Locate the cell with the specified text and output its [x, y] center coordinate. 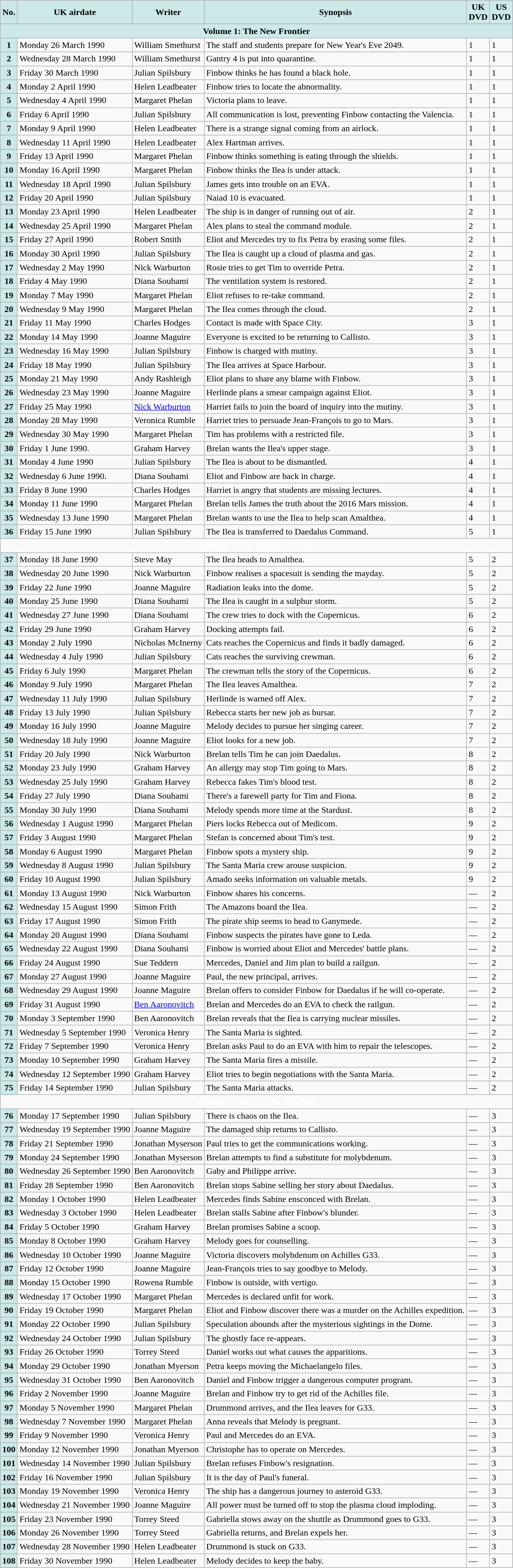
33 [9, 490]
Gabriella returns, and Brelan expels her. [336, 1533]
21 [9, 323]
Wednesday 12 September 1990 [75, 1074]
Wednesday 4 July 1990 [75, 657]
Wednesday 14 November 1990 [75, 1463]
Volume 2: The Pirates of Leda [257, 545]
84 [9, 1227]
85 [9, 1241]
36 [9, 532]
Monday 20 August 1990 [75, 935]
95 [9, 1380]
26 [9, 392]
25 [9, 378]
43 [9, 643]
Daniel and Finbow trigger a dangerous computer program. [336, 1380]
66 [9, 963]
Brelan promises Sabine a scoop. [336, 1227]
Monday 22 October 1990 [75, 1324]
Petra keeps moving the Michaelangelo files. [336, 1366]
67 [9, 977]
82 [9, 1199]
Friday 3 August 1990 [75, 837]
71 [9, 1032]
42 [9, 629]
Monday 9 July 1990 [75, 685]
Monday 26 March 1990 [75, 45]
Friday 27 July 1990 [75, 796]
46 [9, 685]
81 [9, 1185]
The ship is in danger of running out of air. [336, 212]
Friday 6 July 1990 [75, 671]
Eliot and Finbow discover there was a murder on the Achilles expedition. [336, 1310]
Friday 16 November 1990 [75, 1477]
44 [9, 657]
Robert Smith [168, 240]
Mercedes, Daniel and Jim plan to build a railgun. [336, 963]
It is the day of Paul's funeral. [336, 1477]
Rosie tries to get Tim to override Petra. [336, 267]
The pirate ship seems to head to Ganymede. [336, 921]
Wednesday 20 June 1990 [75, 573]
78 [9, 1143]
Gabriella stows away on the shuttle as Drummond goes to G33. [336, 1519]
Friday 29 June 1990 [75, 629]
Speculation abounds after the mysterious sightings in the Dome. [336, 1324]
Radiation leaks into the dome. [336, 587]
Harriet tries to persuade Jean-François to go to Mars. [336, 420]
Friday 17 August 1990 [75, 921]
Volume 3: Ghost in the Machine [257, 1102]
24 [9, 365]
20 [9, 309]
Monday 10 September 1990 [75, 1060]
Melody goes for counselling. [336, 1241]
14 [9, 226]
Naiad 10 is evacuated. [336, 198]
59 [9, 865]
54 [9, 796]
96 [9, 1394]
Brelan wants the Ilea's upper stage. [336, 448]
UK airdate [75, 12]
Brelan reveals that the Ilea is carrying nuclear missiles. [336, 1018]
Friday 24 August 1990 [75, 963]
The Ilea leaves Amalthea. [336, 685]
Melody decides to keep the baby. [336, 1561]
89 [9, 1297]
The Ilea is about to be dismantled. [336, 462]
Eliot tries to begin negotiations with the Santa Maria. [336, 1074]
68 [9, 990]
Alex plans to steal the command module. [336, 226]
Wednesday 7 November 1990 [75, 1422]
Monday 30 April 1990 [75, 254]
74 [9, 1074]
79 [9, 1157]
Monday 16 April 1990 [75, 170]
90 [9, 1310]
Eliot plans to share any blame with Finbow. [336, 378]
The ghostly face re-appears. [336, 1338]
Brelan and Finbow try to get rid of the Achilles file. [336, 1394]
Victoria discovers molybdenum on Achilles G33. [336, 1255]
Monday 7 May 1990 [75, 295]
Friday 23 November 1990 [75, 1519]
Brelan tells James the truth about the 2016 Mars mission. [336, 504]
76 [9, 1116]
Friday 2 November 1990 [75, 1394]
Drummond arrives, and the Ilea leaves for G33. [336, 1408]
Monday 21 May 1990 [75, 378]
34 [9, 504]
92 [9, 1338]
Friday 5 October 1990 [75, 1227]
16 [9, 254]
Brelan refuses Finbow's resignation. [336, 1463]
99 [9, 1435]
The Santa Maria attacks. [336, 1088]
Wednesday 16 May 1990 [75, 351]
The Amazons board the Ilea. [336, 907]
70 [9, 1018]
49 [9, 726]
Christophe has to operate on Mercedes. [336, 1449]
Friday 9 November 1990 [75, 1435]
17 [9, 267]
53 [9, 782]
Eliot refuses to re-take command. [336, 295]
Mercedes finds Sabine ensconced with Brelan. [336, 1199]
Monday 23 April 1990 [75, 212]
19 [9, 295]
100 [9, 1449]
Wednesday 27 June 1990 [75, 615]
Friday 30 March 1990 [75, 73]
Daniel works out what causes the apparitions. [336, 1352]
Wednesday 28 November 1990 [75, 1547]
Monday 2 April 1990 [75, 87]
Volume 1: The New Frontier [257, 31]
The ventilation system is restored. [336, 281]
Cats reaches the surviving crewman. [336, 657]
The staff and students prepare for New Year's Eve 2049. [336, 45]
Finbow thinks he has found a black hole. [336, 73]
Wednesday 21 November 1990 [75, 1505]
Wednesday 9 May 1990 [75, 309]
The crew tries to dock with the Copernicus. [336, 615]
Friday 11 May 1990 [75, 323]
23 [9, 351]
The Ilea comes through the cloud. [336, 309]
58 [9, 852]
Friday 7 September 1990 [75, 1046]
35 [9, 518]
Herlinde plans a smear campaign against Eliot. [336, 392]
Finbow realises a spacesuit is sending the mayday. [336, 573]
Finbow is charged with mutiny. [336, 351]
Brelan asks Paul to do an EVA with him to repair the telescopes. [336, 1046]
Monday 17 September 1990 [75, 1116]
Wednesday 25 July 1990 [75, 782]
41 [9, 615]
102 [9, 1477]
Alex Hartman arrives. [336, 142]
Monday 3 September 1990 [75, 1018]
An allergy may stop Tim going to Mars. [336, 768]
The Ilea is caught in a sulphur storm. [336, 601]
Wednesday 19 September 1990 [75, 1130]
55 [9, 810]
Monday 16 July 1990 [75, 726]
Monday 2 July 1990 [75, 643]
Finbow is outside, with vertigo. [336, 1282]
The Ilea is transferred to Daedalus Command. [336, 532]
30 [9, 448]
12 [9, 198]
Finbow thinks the Ilea is under attack. [336, 170]
The crewman tells the story of the Copernicus. [336, 671]
86 [9, 1255]
94 [9, 1366]
Friday 13 July 1990 [75, 712]
Wednesday 11 April 1990 [75, 142]
Jean-François tries to say goodbye to Melody. [336, 1268]
105 [9, 1519]
Friday 13 April 1990 [75, 156]
108 [9, 1561]
Contact is made with Space City. [336, 323]
Monday 1 October 1990 [75, 1199]
Friday 4 May 1990 [75, 281]
Cats reaches the Copernicus and finds it badly damaged. [336, 643]
There is chaos on the Ilea. [336, 1116]
Wednesday 17 October 1990 [75, 1297]
Rebecca fakes Tim's blood test. [336, 782]
Veronica Rumble [168, 420]
Docking attempts fail. [336, 629]
No. [9, 12]
There's a farewell party for Tim and Fiona. [336, 796]
56 [9, 823]
Anna reveals that Melody is pregnant. [336, 1422]
Wednesday 3 October 1990 [75, 1213]
106 [9, 1533]
80 [9, 1171]
The damaged ship returns to Callisto. [336, 1130]
11 [9, 184]
77 [9, 1130]
Friday 20 July 1990 [75, 754]
61 [9, 893]
45 [9, 671]
Wednesday 23 May 1990 [75, 392]
Friday 27 April 1990 [75, 240]
Finbow spots a mystery ship. [336, 852]
73 [9, 1060]
All communication is lost, preventing Finbow contacting the Valencia. [336, 114]
Steve May [168, 559]
Monday 14 May 1990 [75, 337]
Wednesday 4 April 1990 [75, 100]
22 [9, 337]
18 [9, 281]
The Ilea is caught up a cloud of plasma and gas. [336, 254]
40 [9, 601]
Friday 30 November 1990 [75, 1561]
Finbow shares his concerns. [336, 893]
Finbow thinks something is eating through the shields. [336, 156]
Wednesday 29 August 1990 [75, 990]
62 [9, 907]
Friday 6 April 1990 [75, 114]
Wednesday 1 August 1990 [75, 823]
28 [9, 420]
Wednesday 13 June 1990 [75, 518]
Brelan stalls Sabine after Finbow's blunder. [336, 1213]
31 [9, 462]
Friday 15 June 1990 [75, 532]
Andy Rashleigh [168, 378]
Friday 10 August 1990 [75, 879]
Paul tries to get the communications working. [336, 1143]
60 [9, 879]
There is a strange signal coming from an airlock. [336, 128]
Brelan attempts to find a substitute for molybdenum. [336, 1157]
Finbow tries to locate the abnormality. [336, 87]
Wednesday 5 September 1990 [75, 1032]
50 [9, 740]
Monday 28 May 1990 [75, 420]
65 [9, 949]
Mercedes is declared unfit for work. [336, 1297]
98 [9, 1422]
Victoria plans to leave. [336, 100]
Sue Teddern [168, 963]
Tim has problems with a restricted file. [336, 434]
Melody spends more time at the Stardust. [336, 810]
Monday 30 July 1990 [75, 810]
15 [9, 240]
Friday 1 June 1990. [75, 448]
Paul, the new principal, arrives. [336, 977]
Herlinde is warned off Alex. [336, 699]
The ship has a dangerous journey to asteroid G33. [336, 1491]
37 [9, 559]
Wednesday 25 April 1990 [75, 226]
Paul and Mercedes do an EVA. [336, 1435]
Stefan is concerned about Tim's test. [336, 837]
101 [9, 1463]
Wednesday 11 July 1990 [75, 699]
Friday 22 June 1990 [75, 587]
Nicholas McInerny [168, 643]
103 [9, 1491]
Eliot looks for a new job. [336, 740]
Wednesday 10 October 1990 [75, 1255]
32 [9, 476]
47 [9, 699]
Wednesday 6 June 1990. [75, 476]
38 [9, 573]
Finbow suspects the pirates have gone to Leda. [336, 935]
Monday 23 July 1990 [75, 768]
Brelan offers to consider Finbow for Daedalus if he will co-operate. [336, 990]
Friday 8 June 1990 [75, 490]
All power must be turned off to stop the plasma cloud imploding. [336, 1505]
13 [9, 212]
Wednesday 15 August 1990 [75, 907]
Monday 25 June 1990 [75, 601]
27 [9, 407]
USDVD [501, 12]
Wednesday 31 October 1990 [75, 1380]
Piers locks Rebecca out of Medicom. [336, 823]
Wednesday 8 August 1990 [75, 865]
Monday 12 November 1990 [75, 1449]
Friday 21 September 1990 [75, 1143]
Friday 20 April 1990 [75, 198]
Monday 18 June 1990 [75, 559]
Wednesday 30 May 1990 [75, 434]
Friday 31 August 1990 [75, 1004]
The Ilea heads to Amalthea. [336, 559]
Wednesday 24 October 1990 [75, 1338]
Finbow is worried about Eliot and Mercedes' battle plans. [336, 949]
Monday 11 June 1990 [75, 504]
Friday 26 October 1990 [75, 1352]
Gaby and Philippe arrive. [336, 1171]
Eliot and Finbow are back in charge. [336, 476]
Drummond is stuck on G33. [336, 1547]
Wednesday 18 April 1990 [75, 184]
Friday 12 October 1990 [75, 1268]
63 [9, 921]
83 [9, 1213]
72 [9, 1046]
93 [9, 1352]
Monday 19 November 1990 [75, 1491]
Monday 13 August 1990 [75, 893]
Monday 26 November 1990 [75, 1533]
Friday 19 October 1990 [75, 1310]
Amado seeks information on valuable metals. [336, 879]
Friday 14 September 1990 [75, 1088]
Brelan tells Tim he can join Daedalus. [336, 754]
Everyone is excited to be returning to Callisto. [336, 337]
75 [9, 1088]
The Santa Maria fires a missile. [336, 1060]
51 [9, 754]
97 [9, 1408]
Eliot and Mercedes try to fix Petra by erasing some files. [336, 240]
10 [9, 170]
Friday 18 May 1990 [75, 365]
Monday 4 June 1990 [75, 462]
69 [9, 1004]
Harriet fails to join the board of inquiry into the mutiny. [336, 407]
Wednesday 2 May 1990 [75, 267]
The Santa Maria is sighted. [336, 1032]
48 [9, 712]
Monday 5 November 1990 [75, 1408]
Synopsis [336, 12]
Monday 15 October 1990 [75, 1282]
The Santa Maria crew arouse suspicion. [336, 865]
Wednesday 28 March 1990 [75, 59]
Monday 9 April 1990 [75, 128]
104 [9, 1505]
UKDVD [478, 12]
Monday 8 October 1990 [75, 1241]
Harriet is angry that students are missing lectures. [336, 490]
64 [9, 935]
87 [9, 1268]
Monday 27 August 1990 [75, 977]
Wednesday 26 September 1990 [75, 1171]
Gantry 4 is put into quarantine. [336, 59]
Brelan stops Sabine selling her story about Daedalus. [336, 1185]
Monday 24 September 1990 [75, 1157]
88 [9, 1282]
Writer [168, 12]
Friday 25 May 1990 [75, 407]
52 [9, 768]
The Ilea arrives at Space Harbour. [336, 365]
57 [9, 837]
Wednesday 18 July 1990 [75, 740]
Rowena Rumble [168, 1282]
Brelan and Mercedes do an EVA to check the railgun. [336, 1004]
107 [9, 1547]
39 [9, 587]
James gets into trouble on an EVA. [336, 184]
91 [9, 1324]
Rebecca starts her new job as bursar. [336, 712]
Brelan wants to use the Ilea to help scan Amalthea. [336, 518]
Wednesday 22 August 1990 [75, 949]
Monday 29 October 1990 [75, 1366]
Friday 28 September 1990 [75, 1185]
29 [9, 434]
Melody decides to pursue her singing career. [336, 726]
Monday 6 August 1990 [75, 852]
